Pinpoint the cell where the given text exists, returning its (X, Y) midpoint coordinate. 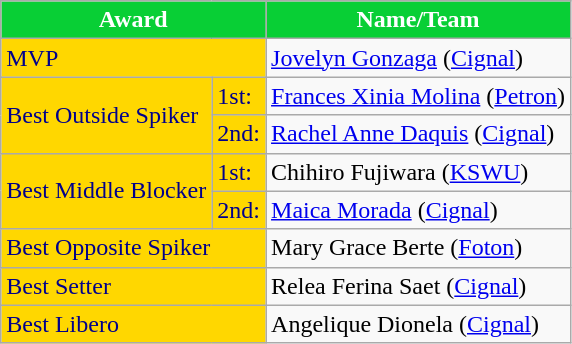
Relea Ferina Saet (Cignal) (418, 286)
Best Outside Spiker (106, 115)
Best Middle Blocker (106, 191)
MVP (134, 58)
Maica Morada (Cignal) (418, 210)
Best Setter (134, 286)
Name/Team (418, 20)
Chihiro Fujiwara (KSWU) (418, 172)
Rachel Anne Daquis (Cignal) (418, 134)
Mary Grace Berte (Foton) (418, 248)
Best Libero (134, 324)
Frances Xinia Molina (Petron) (418, 96)
Best Opposite Spiker (134, 248)
Jovelyn Gonzaga (Cignal) (418, 58)
Angelique Dionela (Cignal) (418, 324)
Award (134, 20)
